Identify which cell holds the provided text, then report its (x, y) central coordinate. 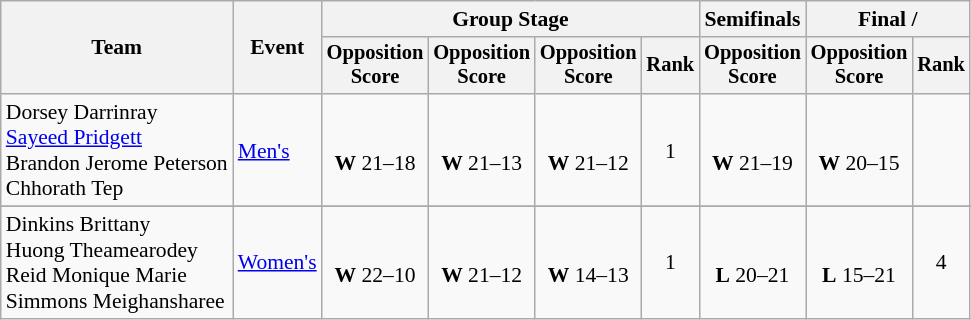
W 21–19 (752, 150)
L 20–21 (752, 263)
Dinkins BrittanyHuong TheamearodeyReid Monique MarieSimmons Meighansharee (117, 263)
W 20–15 (860, 150)
W 14–13 (588, 263)
W 21–18 (376, 150)
4 (941, 263)
Event (278, 48)
Women's (278, 263)
Men's (278, 150)
W 21–13 (482, 150)
Dorsey DarrinraySayeed PridgettBrandon Jerome PetersonChhorath Tep (117, 150)
Semifinals (752, 19)
W 22–10 (376, 263)
Final / (888, 19)
Group Stage (510, 19)
Team (117, 48)
L 15–21 (860, 263)
